Return [X, Y] of the center of cell containing provided text 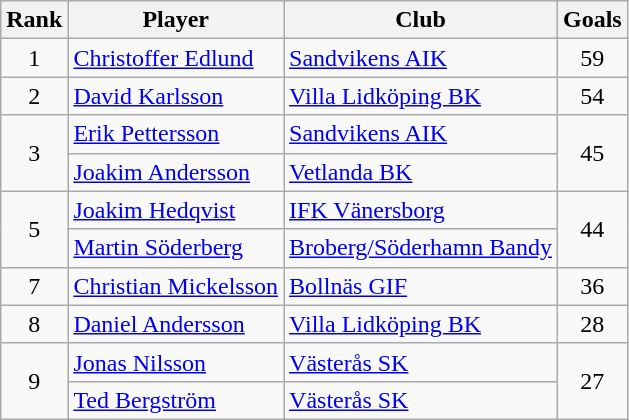
Christian Mickelsson [176, 286]
7 [34, 286]
Christoffer Edlund [176, 58]
28 [592, 324]
9 [34, 381]
Broberg/Söderhamn Bandy [421, 248]
Bollnäs GIF [421, 286]
Rank [34, 20]
44 [592, 229]
3 [34, 153]
8 [34, 324]
27 [592, 381]
Joakim Hedqvist [176, 210]
36 [592, 286]
1 [34, 58]
Club [421, 20]
5 [34, 229]
Goals [592, 20]
Martin Söderberg [176, 248]
IFK Vänersborg [421, 210]
Player [176, 20]
Ted Bergström [176, 400]
Jonas Nilsson [176, 362]
54 [592, 96]
Joakim Andersson [176, 172]
Erik Pettersson [176, 134]
Vetlanda BK [421, 172]
59 [592, 58]
2 [34, 96]
45 [592, 153]
David Karlsson [176, 96]
Daniel Andersson [176, 324]
